Determine the (x, y) coordinate at the center of the cell enclosing the given text.  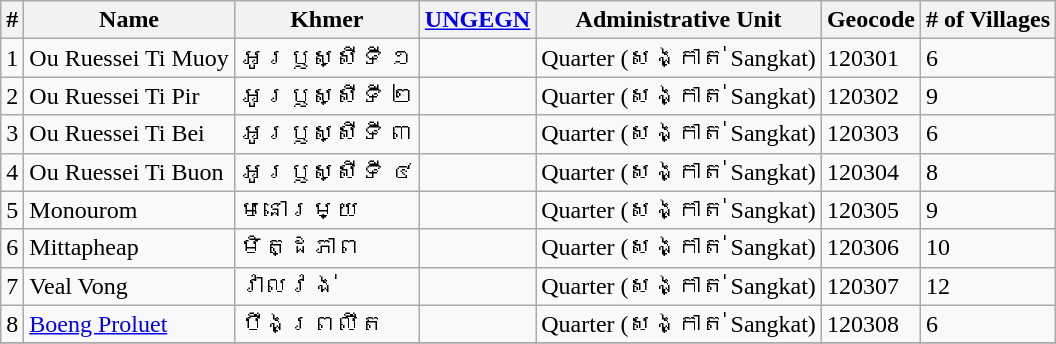
Ou Ruessei Ti Muoy (129, 58)
Boeng Proluet (129, 324)
# (12, 20)
Ou Ruessei Ti Buon (129, 172)
UNGEGN (477, 20)
Veal Vong (129, 286)
120304 (870, 172)
120303 (870, 134)
Geocode (870, 20)
120305 (870, 210)
120308 (870, 324)
4 (12, 172)
អូរឫស្សីទី ៤ (326, 172)
3 (12, 134)
បឹងព្រលឹត (326, 324)
Ou Ruessei Ti Pir (129, 96)
10 (988, 248)
Administrative Unit (679, 20)
Monourom (129, 210)
120306 (870, 248)
វាលវង់ (326, 286)
# of Villages (988, 20)
អូរឫស្សីទី ១ (326, 58)
មិត្ដភាព (326, 248)
5 (12, 210)
120302 (870, 96)
មនោរម្យ (326, 210)
7 (12, 286)
2 (12, 96)
អូរឫស្សីទី ៣ (326, 134)
Name (129, 20)
អូរឫស្សីទី ២ (326, 96)
Mittapheap (129, 248)
Khmer (326, 20)
1 (12, 58)
12 (988, 286)
Ou Ruessei Ti Bei (129, 134)
120307 (870, 286)
120301 (870, 58)
